Detect which cell encompasses the target text, then output its [X, Y] center coordinate. 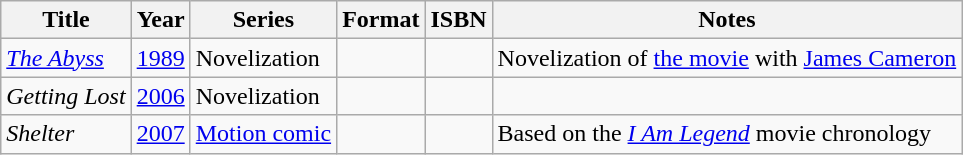
Novelization of the movie with James Cameron [727, 58]
The Abyss [66, 58]
Shelter [66, 134]
Format [381, 20]
2007 [160, 134]
Title [66, 20]
Year [160, 20]
Notes [727, 20]
2006 [160, 96]
Motion comic [263, 134]
ISBN [458, 20]
Getting Lost [66, 96]
Based on the I Am Legend movie chronology [727, 134]
Series [263, 20]
1989 [160, 58]
